Locate the cell with the specified text and output its (x, y) center coordinate. 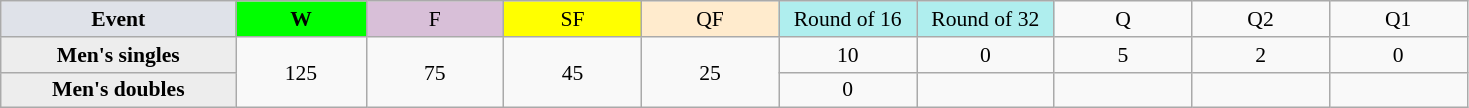
QF (710, 19)
75 (435, 72)
2 (1261, 55)
Round of 16 (848, 19)
Event (118, 19)
Men's doubles (118, 90)
W (301, 19)
F (435, 19)
SF (573, 19)
Men's singles (118, 55)
Q1 (1398, 19)
45 (573, 72)
25 (710, 72)
5 (1123, 55)
Q (1123, 19)
Round of 32 (985, 19)
Q2 (1261, 19)
10 (848, 55)
125 (301, 72)
